Capture the cell that displays the provided text and extract its [x, y] central coordinate. 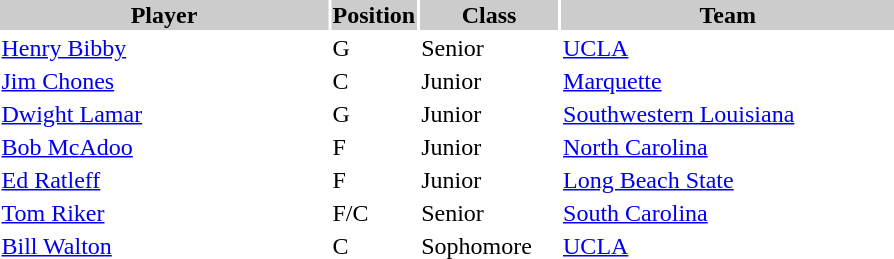
Player [164, 15]
South Carolina [728, 213]
Team [728, 15]
C [374, 81]
Long Beach State [728, 180]
Marquette [728, 81]
Class [490, 15]
UCLA [728, 48]
Tom Riker [164, 213]
Dwight Lamar [164, 114]
Position [374, 15]
Henry Bibby [164, 48]
Jim Chones [164, 81]
Southwestern Louisiana [728, 114]
F/C [374, 213]
Ed Ratleff [164, 180]
North Carolina [728, 147]
Bob McAdoo [164, 147]
